Detect which cell encompasses the target text, then output its (X, Y) center coordinate. 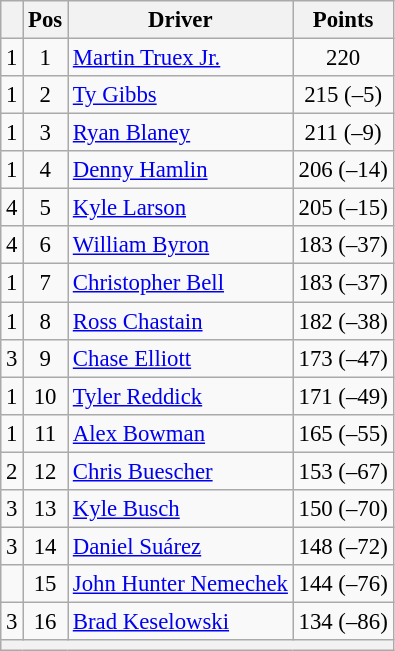
Christopher Bell (181, 283)
Ross Chastain (181, 321)
6 (46, 245)
205 (–15) (343, 208)
10 (46, 396)
16 (46, 621)
Alex Bowman (181, 433)
13 (46, 509)
Driver (181, 20)
153 (–67) (343, 471)
148 (–72) (343, 546)
215 (–5) (343, 95)
173 (–47) (343, 358)
Daniel Suárez (181, 546)
144 (–76) (343, 584)
Kyle Busch (181, 509)
Ty Gibbs (181, 95)
5 (46, 208)
Points (343, 20)
Ryan Blaney (181, 133)
11 (46, 433)
206 (–14) (343, 170)
Martin Truex Jr. (181, 58)
Kyle Larson (181, 208)
14 (46, 546)
William Byron (181, 245)
134 (–86) (343, 621)
John Hunter Nemechek (181, 584)
Chris Buescher (181, 471)
Brad Keselowski (181, 621)
171 (–49) (343, 396)
150 (–70) (343, 509)
220 (343, 58)
182 (–38) (343, 321)
Denny Hamlin (181, 170)
Chase Elliott (181, 358)
211 (–9) (343, 133)
15 (46, 584)
9 (46, 358)
Pos (46, 20)
8 (46, 321)
165 (–55) (343, 433)
7 (46, 283)
Tyler Reddick (181, 396)
12 (46, 471)
